Find where the given text appears and provide that cell's center as (X, Y) coordinate. 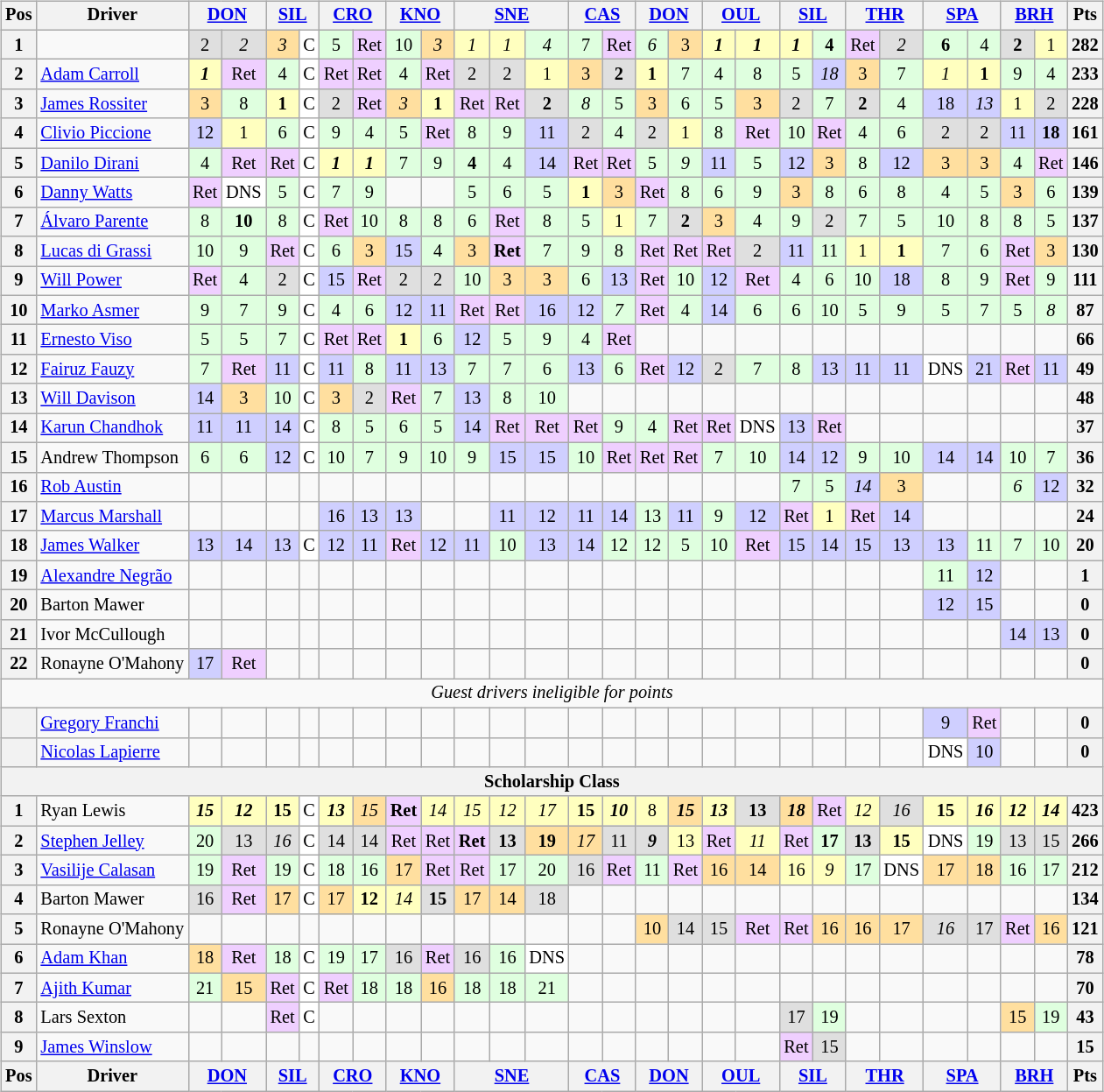
Rob Austin (112, 487)
423 (1085, 811)
Ernesto Viso (112, 340)
78 (1085, 959)
130 (1085, 251)
233 (1085, 74)
Danny Watts (112, 193)
87 (1085, 310)
111 (1085, 281)
Álvaro Parente (112, 222)
146 (1085, 163)
Nicolas Lapierre (112, 752)
121 (1085, 929)
Lars Sexton (112, 1018)
Lucas di Grassi (112, 251)
Adam Carroll (112, 74)
161 (1085, 133)
36 (1085, 457)
139 (1085, 193)
282 (1085, 45)
James Rossiter (112, 104)
Fairuz Fauzy (112, 370)
212 (1085, 870)
43 (1085, 1018)
Guest drivers ineligible for points (552, 694)
266 (1085, 841)
Ajith Kumar (112, 988)
Stephen Jelley (112, 841)
Alexandre Negrão (112, 575)
Ivor McCullough (112, 634)
48 (1085, 398)
70 (1085, 988)
Adam Khan (112, 959)
134 (1085, 899)
66 (1085, 340)
Karun Chandhok (112, 428)
22 (18, 664)
Ryan Lewis (112, 811)
Marcus Marshall (112, 517)
Clivio Piccione (112, 133)
37 (1085, 428)
Will Davison (112, 398)
Danilo Dirani (112, 163)
James Winslow (112, 1047)
Marko Asmer (112, 310)
32 (1085, 487)
Andrew Thompson (112, 457)
Scholarship Class (552, 782)
49 (1085, 370)
24 (1085, 517)
Vasilije Calasan (112, 870)
James Walker (112, 546)
137 (1085, 222)
Will Power (112, 281)
228 (1085, 104)
Gregory Franchi (112, 722)
